Identify which cell holds the provided text, then report its [X, Y] central coordinate. 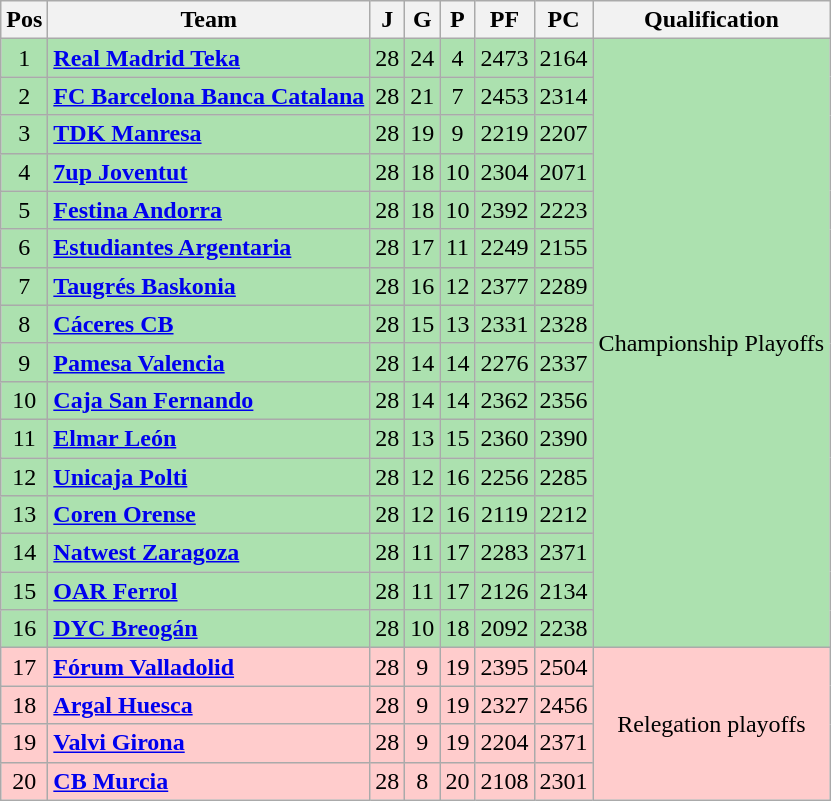
2212 [564, 515]
Taugrés Baskonia [209, 286]
2362 [504, 400]
2 [24, 96]
2238 [564, 629]
2207 [564, 134]
Unicaja Polti [209, 477]
2289 [564, 286]
Pamesa Valencia [209, 362]
J [388, 20]
2377 [504, 286]
2392 [504, 210]
Natwest Zaragoza [209, 553]
Qualification [712, 20]
2134 [564, 591]
Festina Andorra [209, 210]
2314 [564, 96]
2219 [504, 134]
TDK Manresa [209, 134]
2504 [564, 667]
Estudiantes Argentaria [209, 248]
Caja San Fernando [209, 400]
PF [504, 20]
6 [24, 248]
Championship Playoffs [712, 344]
5 [24, 210]
2328 [564, 324]
2155 [564, 248]
Coren Orense [209, 515]
2092 [504, 629]
24 [422, 58]
2456 [564, 705]
7up Joventut [209, 172]
2164 [564, 58]
3 [24, 134]
2337 [564, 362]
1 [24, 58]
21 [422, 96]
Pos [24, 20]
2283 [504, 553]
Real Madrid Teka [209, 58]
DYC Breogán [209, 629]
2360 [504, 438]
2204 [504, 743]
2327 [504, 705]
2356 [564, 400]
2276 [504, 362]
2285 [564, 477]
P [458, 20]
Cáceres CB [209, 324]
2119 [504, 515]
2304 [504, 172]
Relegation playoffs [712, 724]
2301 [564, 781]
2473 [504, 58]
Valvi Girona [209, 743]
Team [209, 20]
2249 [504, 248]
Argal Huesca [209, 705]
2390 [564, 438]
Fórum Valladolid [209, 667]
FC Barcelona Banca Catalana [209, 96]
2331 [504, 324]
2071 [564, 172]
G [422, 20]
OAR Ferrol [209, 591]
2395 [504, 667]
Elmar León [209, 438]
2256 [504, 477]
2453 [504, 96]
2108 [504, 781]
2126 [504, 591]
PC [564, 20]
CB Murcia [209, 781]
2223 [564, 210]
